Provide the [x, y] coordinate of the cell's center where the given text is located.  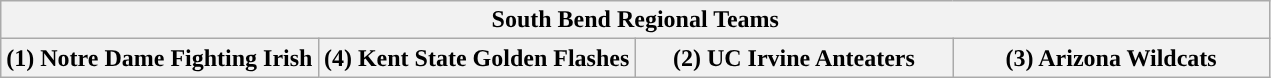
(3) Arizona Wildcats [1110, 58]
South Bend Regional Teams [636, 20]
(2) UC Irvine Anteaters [794, 58]
(1) Notre Dame Fighting Irish [160, 58]
(4) Kent State Golden Flashes [476, 58]
